From the cell containing the given text, extract its center point as [X, Y] coordinate. 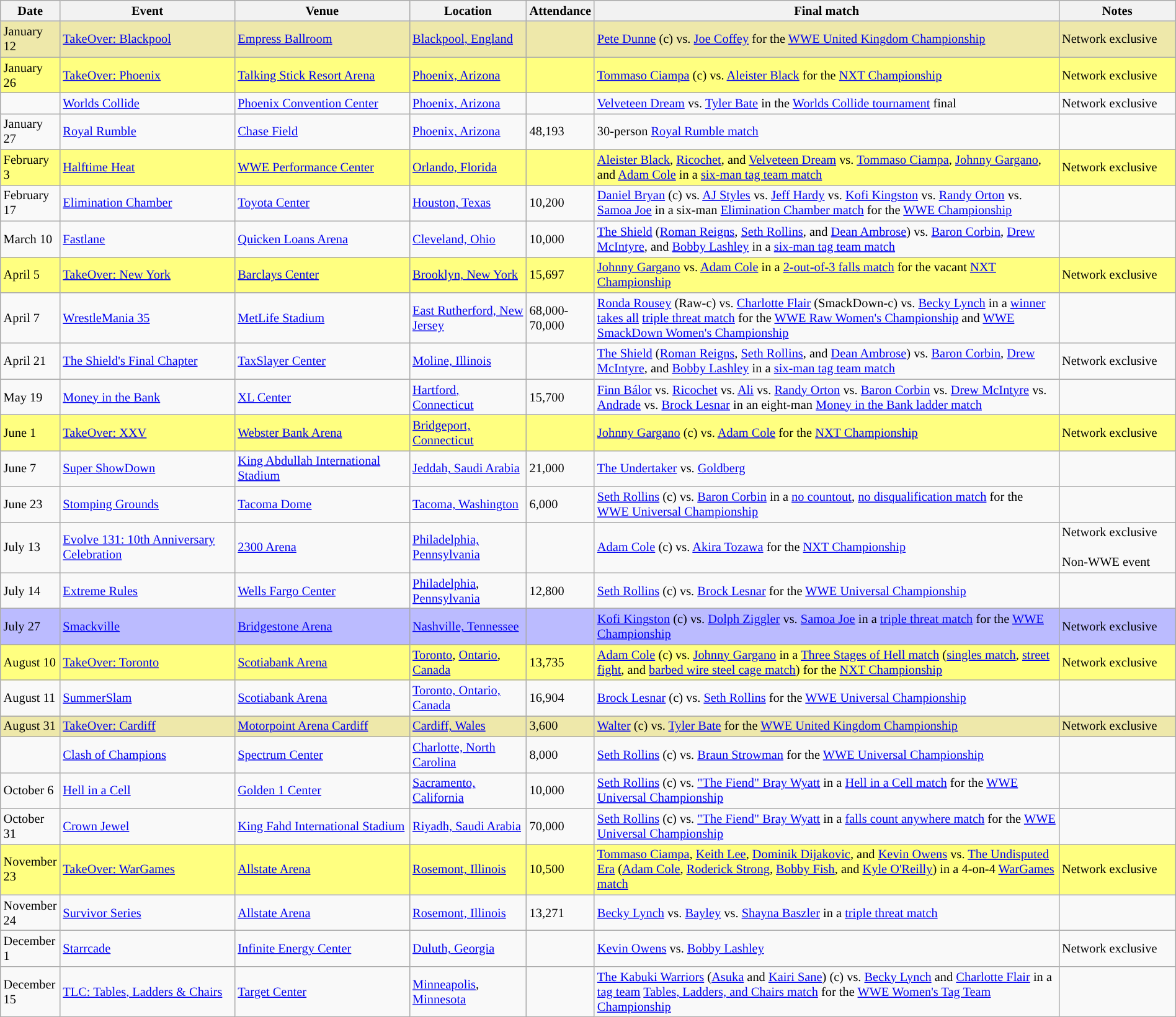
Crown Jewel [147, 826]
April 5 [30, 275]
TaxSlayer Center [322, 361]
January 26 [30, 75]
Seth Rollins (c) vs. "The Fiend" Bray Wyatt in a falls count anywhere match for the WWE Universal Championship [826, 826]
Velveteen Dream vs. Tyler Bate in the Worlds Collide tournament final [826, 103]
Spectrum Center [322, 755]
68,000-70,000 [561, 318]
June 7 [30, 468]
TakeOver: WarGames [147, 869]
October 31 [30, 826]
Evolve 131: 10th Anniversary Celebration [147, 547]
Attendance [561, 11]
Royal Rumble [147, 132]
Super ShowDown [147, 468]
June 23 [30, 504]
July 27 [30, 626]
Clash of Champions [147, 755]
Kofi Kingston (c) vs. Dolph Ziggler vs. Samoa Joe in a triple threat match for the WWE Championship [826, 626]
Sacramento, California [468, 791]
Becky Lynch vs. Bayley vs. Shayna Baszler in a triple threat match [826, 913]
Minneapolis, Minnesota [468, 992]
Brock Lesnar (c) vs. Seth Rollins for the WWE Universal Championship [826, 698]
Quicken Loans Arena [322, 239]
70,000 [561, 826]
15,700 [561, 397]
Chase Field [322, 132]
October 6 [30, 791]
XL Center [322, 397]
Hartford, Connecticut [468, 397]
August 10 [30, 662]
21,000 [561, 468]
TakeOver: New York [147, 275]
Fastlane [147, 239]
August 11 [30, 698]
King Fahd International Stadium [322, 826]
Houston, Texas [468, 203]
Charlotte, North Carolina [468, 755]
Starrcade [147, 948]
Adam Cole (c) vs. Akira Tozawa for the NXT Championship [826, 547]
February 17 [30, 203]
December 15 [30, 992]
June 1 [30, 432]
SummerSlam [147, 698]
August 31 [30, 726]
Walter (c) vs. Tyler Bate for the WWE United Kingdom Championship [826, 726]
Bridgestone Arena [322, 626]
July 14 [30, 591]
6,000 [561, 504]
Wells Fargo Center [322, 591]
Seth Rollins (c) vs. "The Fiend" Bray Wyatt in a Hell in a Cell match for the WWE Universal Championship [826, 791]
TakeOver: Toronto [147, 662]
Money in the Bank [147, 397]
10,200 [561, 203]
Venue [322, 11]
Infinite Energy Center [322, 948]
Extreme Rules [147, 591]
November 23 [30, 869]
Aleister Black, Ricochet, and Velveteen Dream vs. Tommaso Ciampa, Johnny Gargano, and Adam Cole in a six-man tag team match [826, 168]
Seth Rollins (c) vs. Brock Lesnar for the WWE Universal Championship [826, 591]
The Shield's Final Chapter [147, 361]
12,800 [561, 591]
Blackpool, England [468, 39]
Moline, Illinois [468, 361]
WrestleMania 35 [147, 318]
Jeddah, Saudi Arabia [468, 468]
April 7 [30, 318]
December 1 [30, 948]
16,904 [561, 698]
Survivor Series [147, 913]
January 12 [30, 39]
Tommaso Ciampa (c) vs. Aleister Black for the NXT Championship [826, 75]
Nashville, Tennessee [468, 626]
8,000 [561, 755]
13,735 [561, 662]
Bridgeport, Connecticut [468, 432]
Stomping Grounds [147, 504]
Seth Rollins (c) vs. Baron Corbin in a no countout, no disqualification match for the WWE Universal Championship [826, 504]
MetLife Stadium [322, 318]
May 19 [30, 397]
Johnny Gargano vs. Adam Cole in a 2-out-of-3 falls match for the vacant NXT Championship [826, 275]
Phoenix Convention Center [322, 103]
Cleveland, Ohio [468, 239]
2300 Arena [322, 547]
King Abdullah International Stadium [322, 468]
10,500 [561, 869]
WWE Performance Center [322, 168]
Pete Dunne (c) vs. Joe Coffey for the WWE United Kingdom Championship [826, 39]
East Rutherford, New Jersey [468, 318]
Halftime Heat [147, 168]
Elimination Chamber [147, 203]
Event [147, 11]
TakeOver: Blackpool [147, 39]
July 13 [30, 547]
Network exclusiveNon-WWE event [1117, 547]
Empress Ballroom [322, 39]
Riyadh, Saudi Arabia [468, 826]
Hell in a Cell [147, 791]
Webster Bank Arena [322, 432]
Tacoma Dome [322, 504]
Brooklyn, New York [468, 275]
Cardiff, Wales [468, 726]
48,193 [561, 132]
Worlds Collide [147, 103]
Date [30, 11]
February 3 [30, 168]
TLC: Tables, Ladders & Chairs [147, 992]
Golden 1 Center [322, 791]
The Undertaker vs. Goldberg [826, 468]
Seth Rollins (c) vs. Braun Strowman for the WWE Universal Championship [826, 755]
March 10 [30, 239]
TakeOver: XXV [147, 432]
Kevin Owens vs. Bobby Lashley [826, 948]
30-person Royal Rumble match [826, 132]
15,697 [561, 275]
Final match [826, 11]
November 24 [30, 913]
January 27 [30, 132]
Target Center [322, 992]
Talking Stick Resort Arena [322, 75]
Toyota Center [322, 203]
Location [468, 11]
Smackville [147, 626]
TakeOver: Phoenix [147, 75]
Orlando, Florida [468, 168]
Barclays Center [322, 275]
3,600 [561, 726]
Motorpoint Arena Cardiff [322, 726]
Notes [1117, 11]
Johnny Gargano (c) vs. Adam Cole for the NXT Championship [826, 432]
April 21 [30, 361]
Tacoma, Washington [468, 504]
TakeOver: Cardiff [147, 726]
13,271 [561, 913]
Duluth, Georgia [468, 948]
